Provide the (x, y) coordinate of the cell's center where the given text is located.  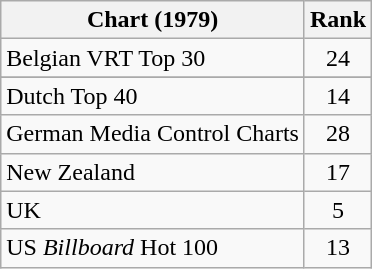
New Zealand (153, 172)
24 (338, 58)
Rank (338, 20)
17 (338, 172)
28 (338, 134)
13 (338, 248)
5 (338, 210)
Chart (1979) (153, 20)
14 (338, 96)
Belgian VRT Top 30 (153, 58)
Dutch Top 40 (153, 96)
UK (153, 210)
US Billboard Hot 100 (153, 248)
German Media Control Charts (153, 134)
